From the cell containing the given text, extract its center point as (X, Y) coordinate. 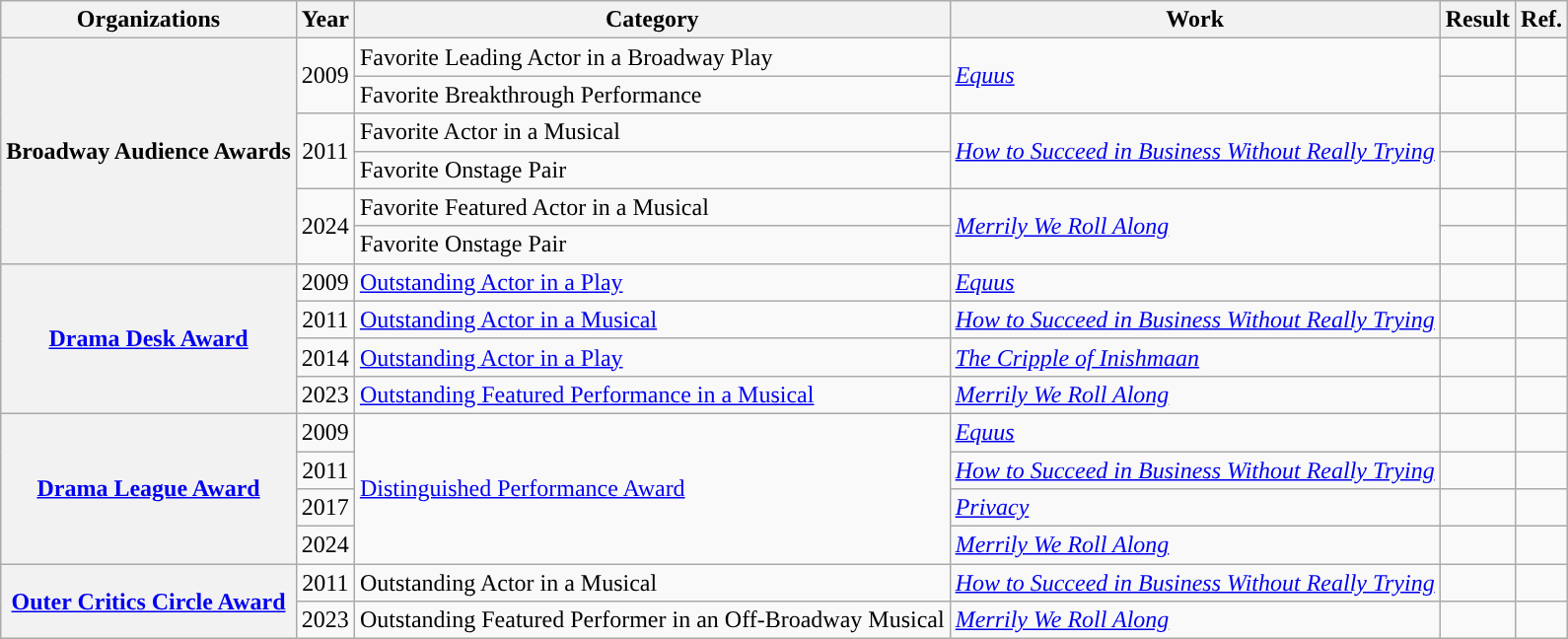
Category (652, 20)
Work (1195, 20)
2017 (325, 508)
Favorite Featured Actor in a Musical (652, 207)
Organizations (149, 20)
Outstanding Featured Performer in an Off-Broadway Musical (652, 620)
Year (325, 20)
The Cripple of Inishmaan (1195, 357)
Outstanding Featured Performance in a Musical (652, 394)
Favorite Leading Actor in a Broadway Play (652, 57)
Result (1477, 20)
Favorite Actor in a Musical (652, 132)
Favorite Breakthrough Performance (652, 95)
Drama Desk Award (149, 338)
Drama League Award (149, 488)
2014 (325, 357)
Broadway Audience Awards (149, 151)
Distinguished Performance Award (652, 488)
Outer Critics Circle Award (149, 602)
Privacy (1195, 508)
Ref. (1542, 20)
